Find where the given text appears and provide that cell's center as [x, y] coordinate. 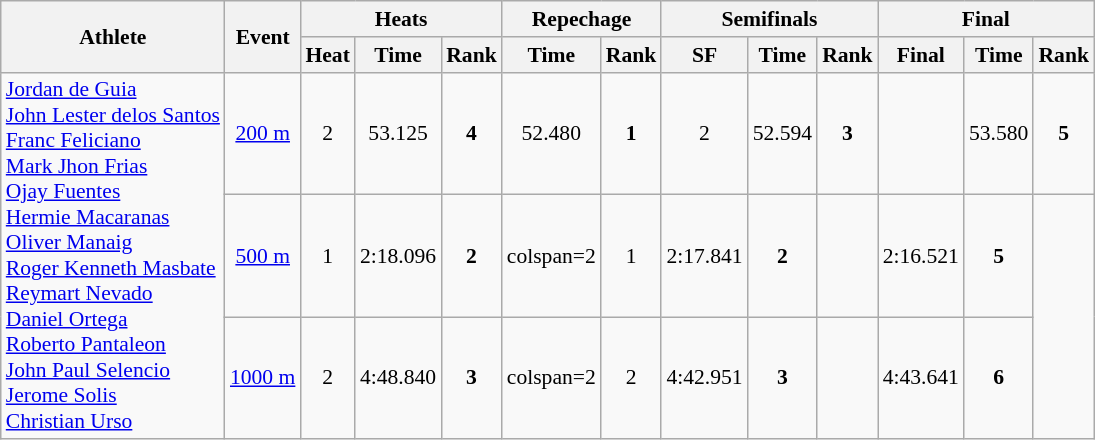
52.480 [552, 133]
Heat [327, 55]
6 [998, 378]
53.580 [998, 133]
Repechage [582, 19]
2:17.841 [704, 256]
SF [704, 55]
4:43.641 [921, 378]
500 m [262, 256]
2:18.096 [398, 256]
4 [472, 133]
4:42.951 [704, 378]
Heats [400, 19]
Athlete [113, 36]
Event [262, 36]
2:16.521 [921, 256]
52.594 [782, 133]
1000 m [262, 378]
53.125 [398, 133]
4:48.840 [398, 378]
200 m [262, 133]
Semifinals [769, 19]
